Output the [x, y] coordinate of the center of the cell containing the given text.  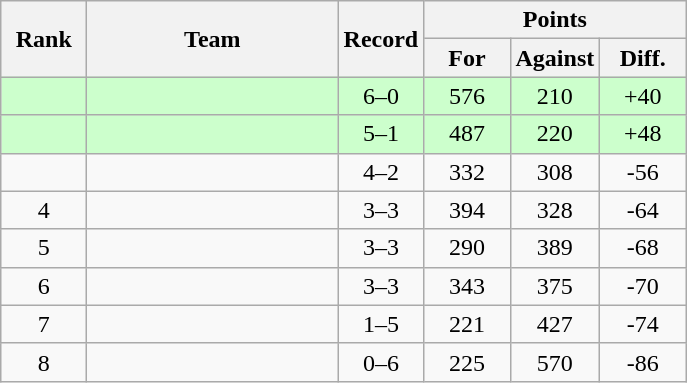
221 [467, 324]
+40 [643, 96]
427 [555, 324]
-56 [643, 172]
375 [555, 286]
308 [555, 172]
For [467, 58]
+48 [643, 134]
1–5 [381, 324]
Rank [44, 39]
570 [555, 362]
487 [467, 134]
8 [44, 362]
6–0 [381, 96]
210 [555, 96]
332 [467, 172]
328 [555, 210]
576 [467, 96]
7 [44, 324]
220 [555, 134]
Points [555, 20]
-68 [643, 248]
394 [467, 210]
-64 [643, 210]
5–1 [381, 134]
Team [212, 39]
225 [467, 362]
-86 [643, 362]
389 [555, 248]
4–2 [381, 172]
Diff. [643, 58]
290 [467, 248]
0–6 [381, 362]
4 [44, 210]
Record [381, 39]
343 [467, 286]
6 [44, 286]
-70 [643, 286]
Against [555, 58]
-74 [643, 324]
5 [44, 248]
